Extract the [X, Y] coordinate from the center of the cell holding the provided text.  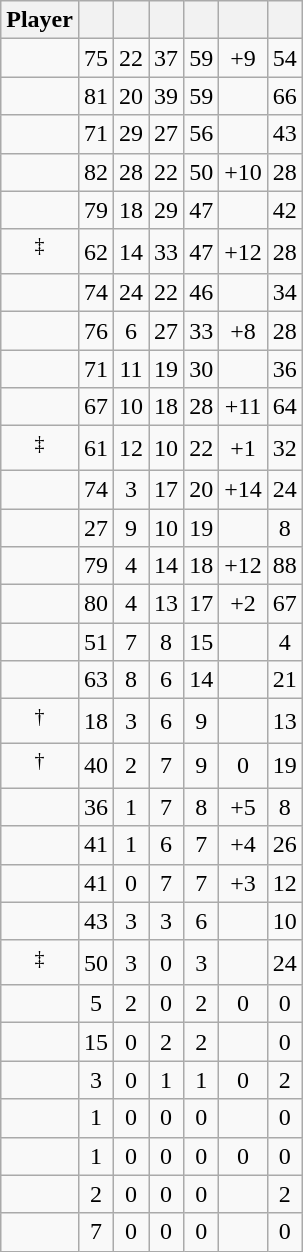
75 [96, 58]
76 [96, 331]
11 [132, 369]
40 [96, 766]
21 [284, 680]
+2 [244, 604]
+1 [244, 448]
37 [166, 58]
+8 [244, 331]
51 [96, 642]
+4 [244, 845]
54 [284, 58]
+3 [244, 883]
61 [96, 448]
+5 [244, 807]
+14 [244, 489]
39 [166, 96]
46 [202, 293]
+11 [244, 407]
32 [284, 448]
82 [96, 172]
62 [96, 252]
42 [284, 210]
63 [96, 680]
+9 [244, 58]
+10 [244, 172]
56 [202, 134]
81 [96, 96]
5 [96, 1004]
34 [284, 293]
64 [284, 407]
Player [40, 20]
88 [284, 566]
80 [96, 604]
66 [284, 96]
30 [202, 369]
26 [284, 845]
